For the text-containing cell, return its midpoint in (X, Y) coordinate format. 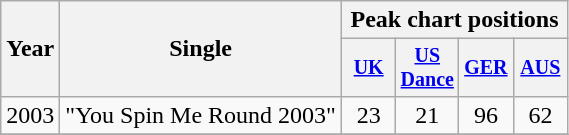
Year (30, 49)
2003 (30, 115)
96 (486, 115)
US Dance (428, 68)
GER (486, 68)
Peak chart positions (454, 20)
"You Spin Me Round 2003" (201, 115)
UK (368, 68)
21 (428, 115)
AUS (540, 68)
Single (201, 49)
23 (368, 115)
62 (540, 115)
